Scan for the cell matching the given text and deliver its (X, Y) coordinate at center. 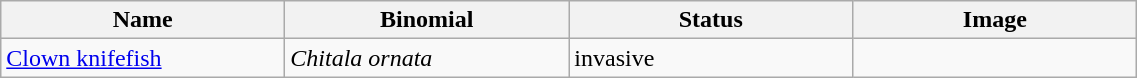
Clown knifefish (143, 58)
Image (995, 20)
Binomial (427, 20)
Status (711, 20)
Chitala ornata (427, 58)
invasive (711, 58)
Name (143, 20)
